Identify which cell holds the provided text, then report its [X, Y] central coordinate. 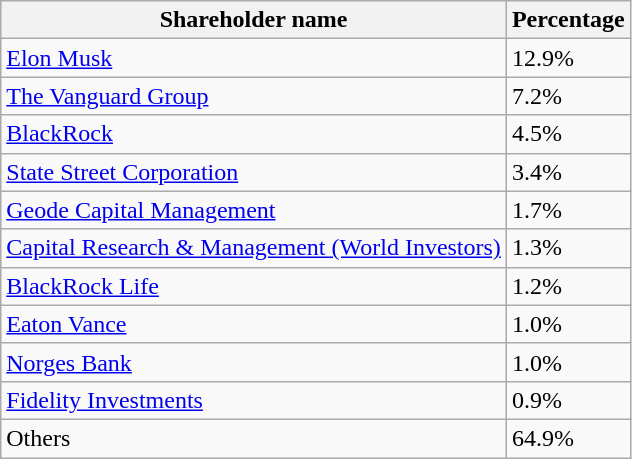
BlackRock Life [254, 286]
Others [254, 438]
0.9% [568, 400]
12.9% [568, 58]
Fidelity Investments [254, 400]
State Street Corporation [254, 172]
Shareholder name [254, 20]
The Vanguard Group [254, 96]
1.2% [568, 286]
4.5% [568, 134]
Norges Bank [254, 362]
64.9% [568, 438]
Geode Capital Management [254, 210]
BlackRock [254, 134]
1.3% [568, 248]
Percentage [568, 20]
Capital Research & Management (World Investors) [254, 248]
Elon Musk [254, 58]
1.7% [568, 210]
7.2% [568, 96]
3.4% [568, 172]
Eaton Vance [254, 324]
